Identify which cell holds the provided text, then report its [X, Y] central coordinate. 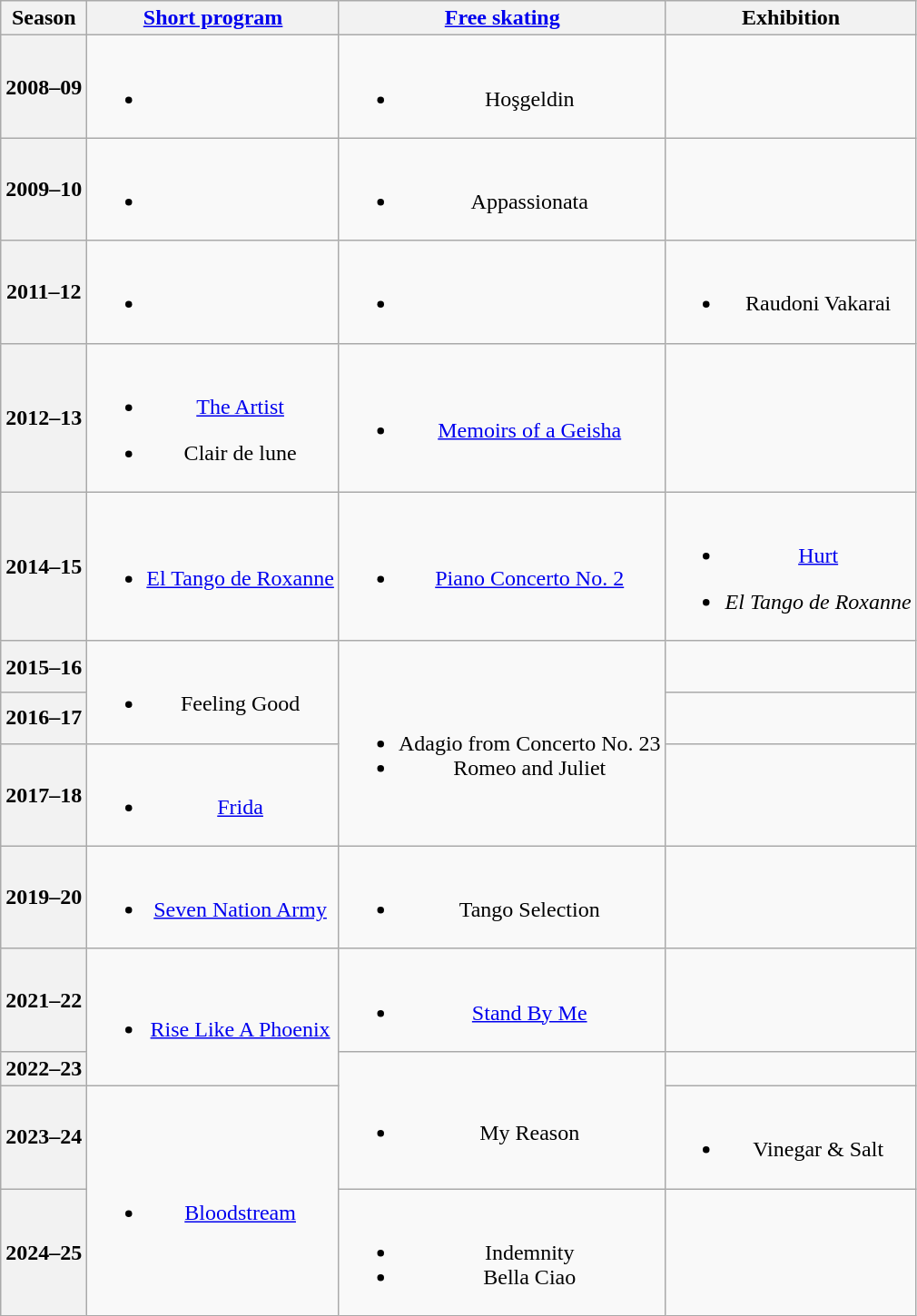
Memoirs of a Geisha [502, 417]
2009–10 [44, 189]
Piano Concerto No. 2 [502, 566]
2011–12 [44, 292]
2017–18 [44, 795]
Frida [213, 795]
2021–22 [44, 1000]
Indemnity Bella Ciao [502, 1252]
Hurt El Tango de Roxanne [791, 566]
Vinegar & Salt [791, 1136]
The Artist Clair de lune [213, 417]
2022–23 [44, 1068]
2019–20 [44, 897]
Short program [213, 18]
El Tango de Roxanne [213, 566]
Hoşgeldin [502, 87]
2024–25 [44, 1252]
Tango Selection [502, 897]
2016–17 [44, 719]
Exhibition [791, 18]
Free skating [502, 18]
Raudoni Vakarai [791, 292]
2014–15 [44, 566]
2012–13 [44, 417]
2015–16 [44, 666]
Bloodstream [213, 1200]
Season [44, 18]
2023–24 [44, 1136]
Feeling Good [213, 692]
Seven Nation Army [213, 897]
2008–09 [44, 87]
Stand By Me [502, 1000]
My Reason [502, 1120]
Appassionata [502, 189]
Adagio from Concerto No. 23 Romeo and Juliet [502, 743]
Rise Like A Phoenix [213, 1016]
